Search for the cell housing the specified text and yield its (X, Y) center coordinate. 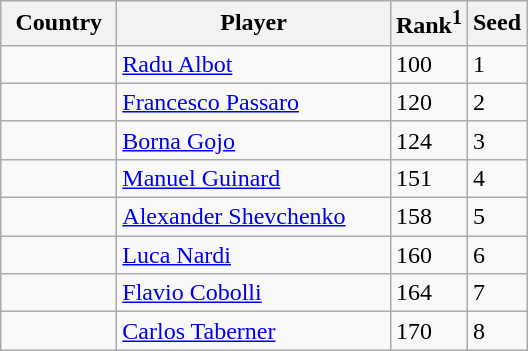
Manuel Guinard (254, 178)
6 (496, 255)
160 (428, 255)
151 (428, 178)
Seed (496, 24)
3 (496, 140)
Luca Nardi (254, 255)
1 (496, 64)
Carlos Taberner (254, 331)
8 (496, 331)
170 (428, 331)
Borna Gojo (254, 140)
124 (428, 140)
4 (496, 178)
Alexander Shevchenko (254, 217)
2 (496, 102)
Francesco Passaro (254, 102)
7 (496, 293)
Flavio Cobolli (254, 293)
164 (428, 293)
158 (428, 217)
Rank1 (428, 24)
5 (496, 217)
120 (428, 102)
Radu Albot (254, 64)
Player (254, 24)
Country (59, 24)
100 (428, 64)
